Return [x, y] of the center of cell containing provided text 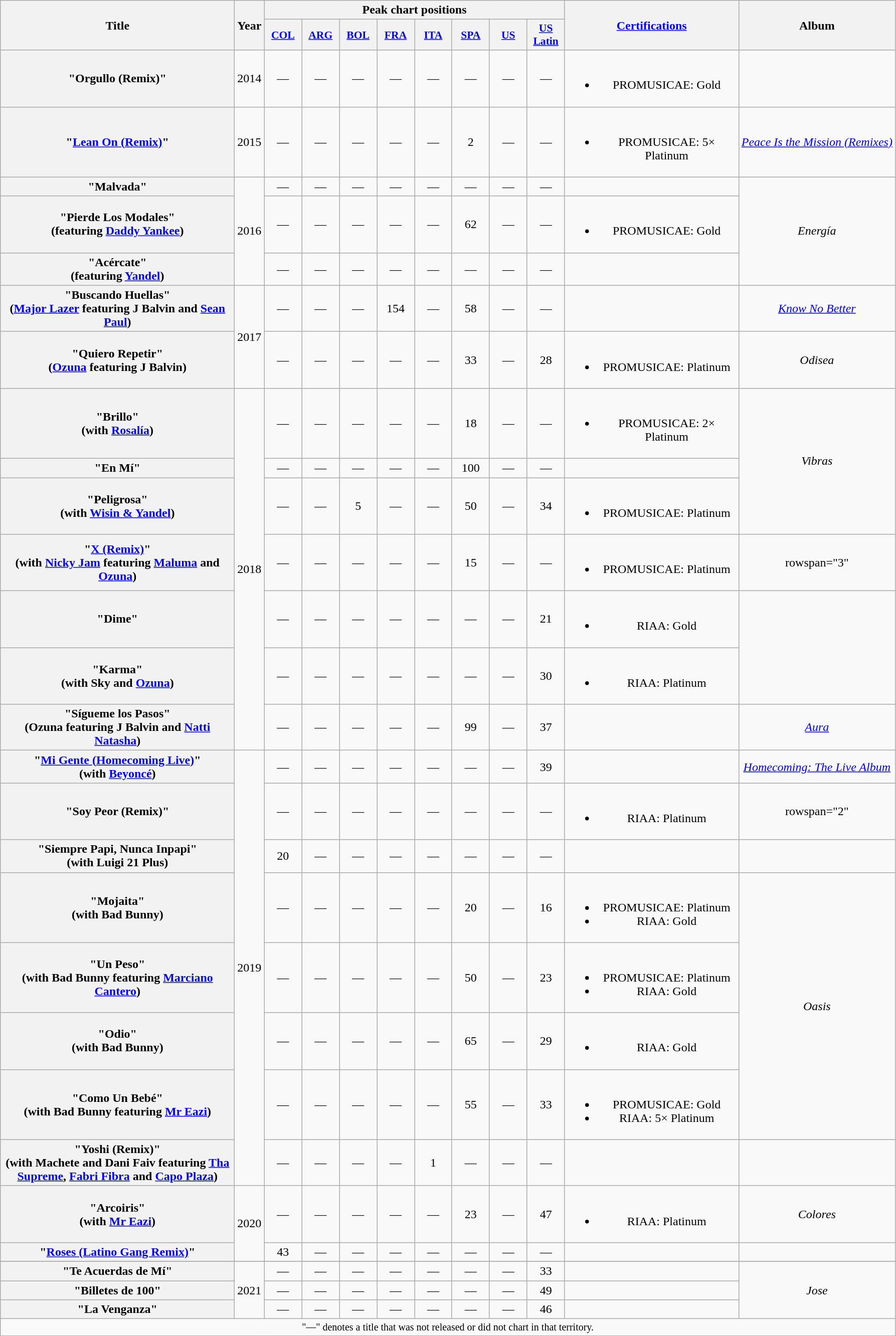
29 [546, 1041]
Homecoming: The Live Album [817, 767]
"Odio"(with Bad Bunny) [117, 1041]
rowspan="3" [817, 562]
Odisea [817, 360]
"Roses (Latino Gang Remix)" [117, 1252]
"La Venganza" [117, 1309]
Album [817, 25]
37 [546, 727]
Colores [817, 1214]
39 [546, 767]
Peace Is the Mission (Remixes) [817, 142]
"Acércate"(featuring Yandel) [117, 269]
Certifications [652, 25]
PROMUSICAE: GoldRIAA: 5× Platinum [652, 1104]
"Malvada" [117, 186]
49 [546, 1290]
"En Mí" [117, 468]
US [508, 35]
"Un Peso"(with Bad Bunny featuring Marciano Cantero) [117, 978]
55 [470, 1104]
2017 [250, 337]
5 [358, 505]
46 [546, 1309]
PROMUSICAE: 5× Platinum [652, 142]
Vibras [817, 461]
100 [470, 468]
99 [470, 727]
"Karma"(with Sky and Ozuna) [117, 676]
1 [433, 1163]
ITA [433, 35]
"Quiero Repetir"(Ozuna featuring J Balvin) [117, 360]
"Pierde Los Modales"(featuring Daddy Yankee) [117, 225]
2018 [250, 569]
PROMUSICAE: 2× Platinum [652, 423]
Aura [817, 727]
US Latin [546, 35]
28 [546, 360]
"—" denotes a title that was not released or did not chart in that territory. [448, 1327]
62 [470, 225]
BOL [358, 35]
"Peligrosa"(with Wisin & Yandel) [117, 505]
21 [546, 620]
SPA [470, 35]
"Sígueme los Pasos"(Ozuna featuring J Balvin and Natti Natasha) [117, 727]
Peak chart positions [414, 10]
2014 [250, 78]
"Brillo"(with Rosalía) [117, 423]
"Siempre Papi, Nunca Inpapi"(with Luigi 21 Plus) [117, 856]
18 [470, 423]
"Buscando Huellas"(Major Lazer featuring J Balvin and Sean Paul) [117, 308]
2020 [250, 1223]
2019 [250, 968]
Year [250, 25]
Know No Better [817, 308]
Title [117, 25]
"Yoshi (Remix)"(with Machete and Dani Faiv featuring Tha Supreme, Fabri Fibra and Capo Plaza) [117, 1163]
30 [546, 676]
"Mojaita"(with Bad Bunny) [117, 907]
Jose [817, 1290]
16 [546, 907]
rowspan="2" [817, 811]
43 [283, 1252]
47 [546, 1214]
34 [546, 505]
"Lean On (Remix)" [117, 142]
Energía [817, 231]
58 [470, 308]
2016 [250, 231]
ARG [321, 35]
FRA [396, 35]
"Arcoiris"(with Mr Eazi) [117, 1214]
"Mi Gente (Homecoming Live)"(with Beyoncé) [117, 767]
"Billetes de 100" [117, 1290]
2015 [250, 142]
2 [470, 142]
"Dime" [117, 620]
"Orgullo (Remix)" [117, 78]
COL [283, 35]
65 [470, 1041]
154 [396, 308]
15 [470, 562]
"Soy Peor (Remix)" [117, 811]
"Como Un Bebé"(with Bad Bunny featuring Mr Eazi) [117, 1104]
"X (Remix)"(with Nicky Jam featuring Maluma and Ozuna) [117, 562]
2021 [250, 1290]
Oasis [817, 1006]
"Te Acuerdas de Mí" [117, 1271]
